Return the [x, y] coordinate for the center point of the cell that contains the specified text.  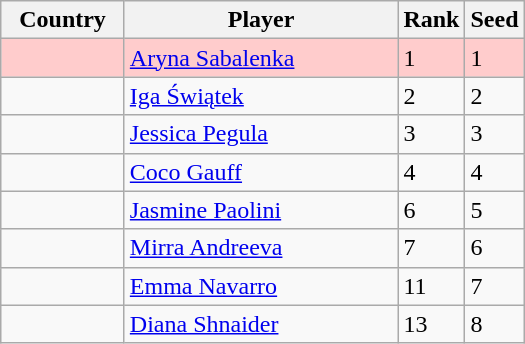
Rank [432, 20]
Player [261, 20]
5 [494, 210]
Seed [494, 20]
Country [63, 20]
13 [432, 324]
11 [432, 286]
Jasmine Paolini [261, 210]
Aryna Sabalenka [261, 58]
Iga Świątek [261, 96]
Coco Gauff [261, 172]
Diana Shnaider [261, 324]
Emma Navarro [261, 286]
Jessica Pegula [261, 134]
Mirra Andreeva [261, 248]
8 [494, 324]
